Identify which cell holds the provided text, then report its (X, Y) central coordinate. 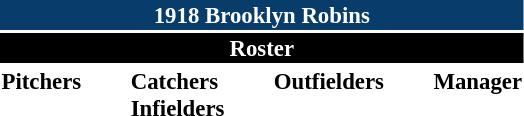
Roster (262, 48)
1918 Brooklyn Robins (262, 15)
